Return the (x, y) coordinate for the center point of the cell that contains the specified text.  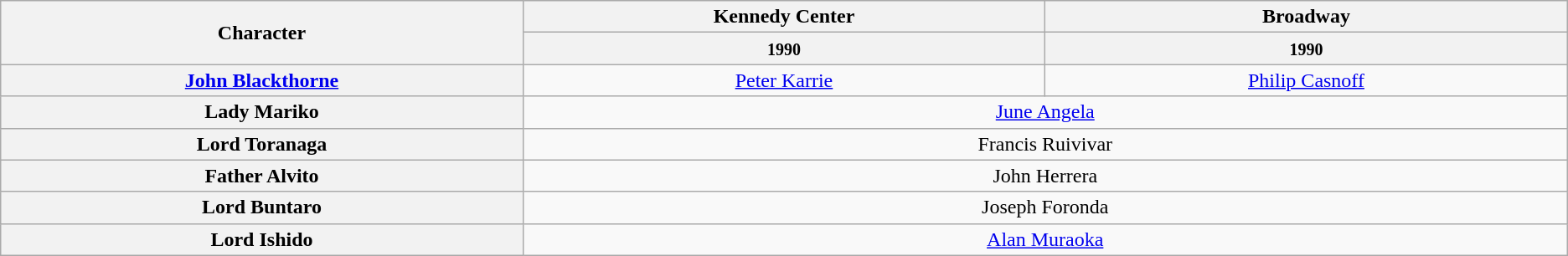
Broadway (1307, 17)
June Angela (1045, 112)
Character (261, 33)
Lord Toranaga (261, 144)
Father Alvito (261, 176)
John Herrera (1045, 176)
Joseph Foronda (1045, 207)
Alan Muraoka (1045, 239)
Kennedy Center (784, 17)
Peter Karrie (784, 80)
Lady Mariko (261, 112)
Lord Ishido (261, 239)
John Blackthorne (261, 80)
Philip Casnoff (1307, 80)
Lord Buntaro (261, 207)
Francis Ruivivar (1045, 144)
